Detect which cell encompasses the target text, then output its [x, y] center coordinate. 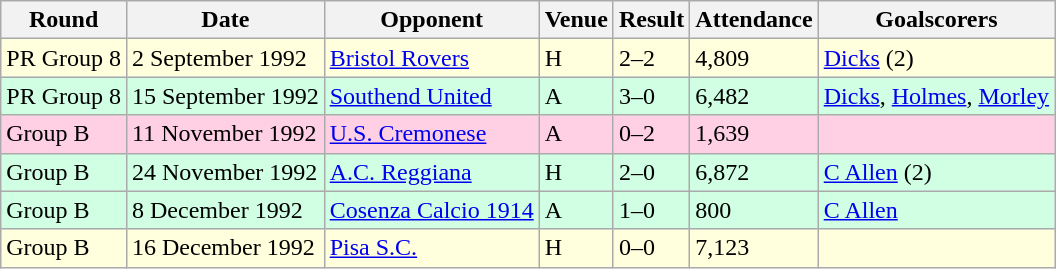
Venue [576, 20]
Dicks, Holmes, Morley [936, 96]
Cosenza Calcio 1914 [432, 210]
2–2 [651, 58]
24 November 1992 [225, 172]
C Allen [936, 210]
6,872 [754, 172]
0–2 [651, 134]
1,639 [754, 134]
3–0 [651, 96]
16 December 1992 [225, 248]
800 [754, 210]
11 November 1992 [225, 134]
Date [225, 20]
Round [64, 20]
2–0 [651, 172]
15 September 1992 [225, 96]
C Allen (2) [936, 172]
Opponent [432, 20]
U.S. Cremonese [432, 134]
2 September 1992 [225, 58]
8 December 1992 [225, 210]
Dicks (2) [936, 58]
Attendance [754, 20]
6,482 [754, 96]
Result [651, 20]
Bristol Rovers [432, 58]
A.C. Reggiana [432, 172]
Southend United [432, 96]
0–0 [651, 248]
Goalscorers [936, 20]
1–0 [651, 210]
Pisa S.C. [432, 248]
7,123 [754, 248]
4,809 [754, 58]
